Locate the cell with the specified text and output its [X, Y] center coordinate. 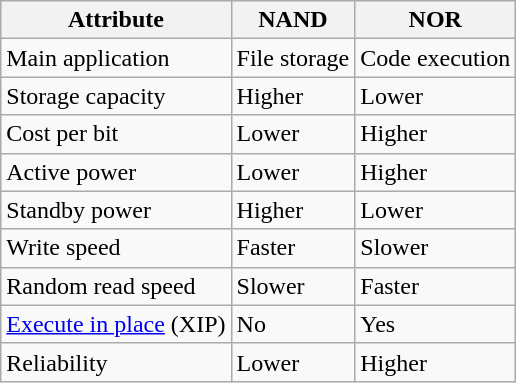
File storage [293, 58]
Write speed [116, 248]
Storage capacity [116, 96]
Standby power [116, 210]
Random read speed [116, 286]
No [293, 324]
NOR [436, 20]
Cost per bit [116, 134]
Execute in place (XIP) [116, 324]
Reliability [116, 362]
NAND [293, 20]
Yes [436, 324]
Attribute [116, 20]
Code execution [436, 58]
Active power [116, 172]
Main application [116, 58]
